Determine the [x, y] coordinate at the center of the cell enclosing the given text.  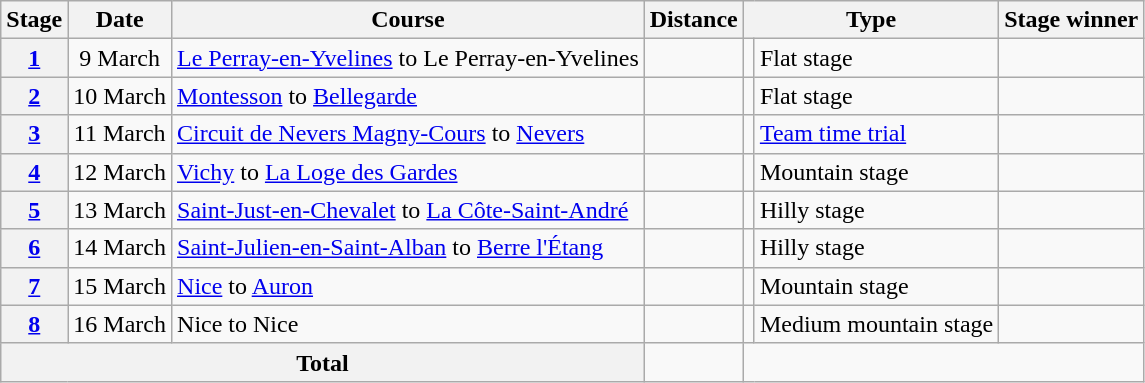
9 March [120, 58]
1 [34, 58]
12 March [120, 172]
10 March [120, 96]
Montesson to Bellegarde [408, 96]
Saint-Julien-en-Saint-Alban to Berre l'Étang [408, 248]
Nice to Auron [408, 286]
Nice to Nice [408, 324]
Le Perray-en-Yvelines to Le Perray-en-Yvelines [408, 58]
13 March [120, 210]
6 [34, 248]
15 March [120, 286]
8 [34, 324]
Type [870, 20]
16 March [120, 324]
Medium mountain stage [876, 324]
Saint-Just-en-Chevalet to La Côte-Saint-André [408, 210]
Distance [694, 20]
14 March [120, 248]
3 [34, 134]
Total [323, 362]
Stage [34, 20]
Date [120, 20]
5 [34, 210]
7 [34, 286]
Team time trial [876, 134]
Circuit de Nevers Magny-Cours to Nevers [408, 134]
Course [408, 20]
11 March [120, 134]
2 [34, 96]
Stage winner [1072, 20]
Vichy to La Loge des Gardes [408, 172]
4 [34, 172]
